Determine the [X, Y] coordinate at the center of the cell enclosing the given text.  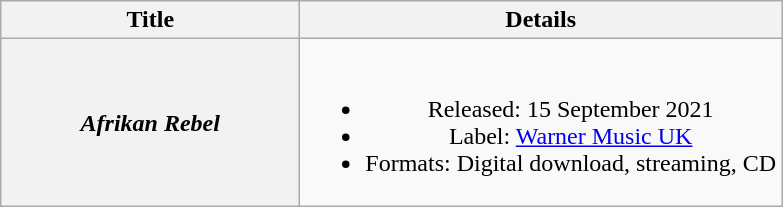
Afrikan Rebel [150, 122]
Released: 15 September 2021Label: Warner Music UKFormats: Digital download, streaming, CD [541, 122]
Details [541, 20]
Title [150, 20]
